Pinpoint the cell where the given text exists, returning its [x, y] midpoint coordinate. 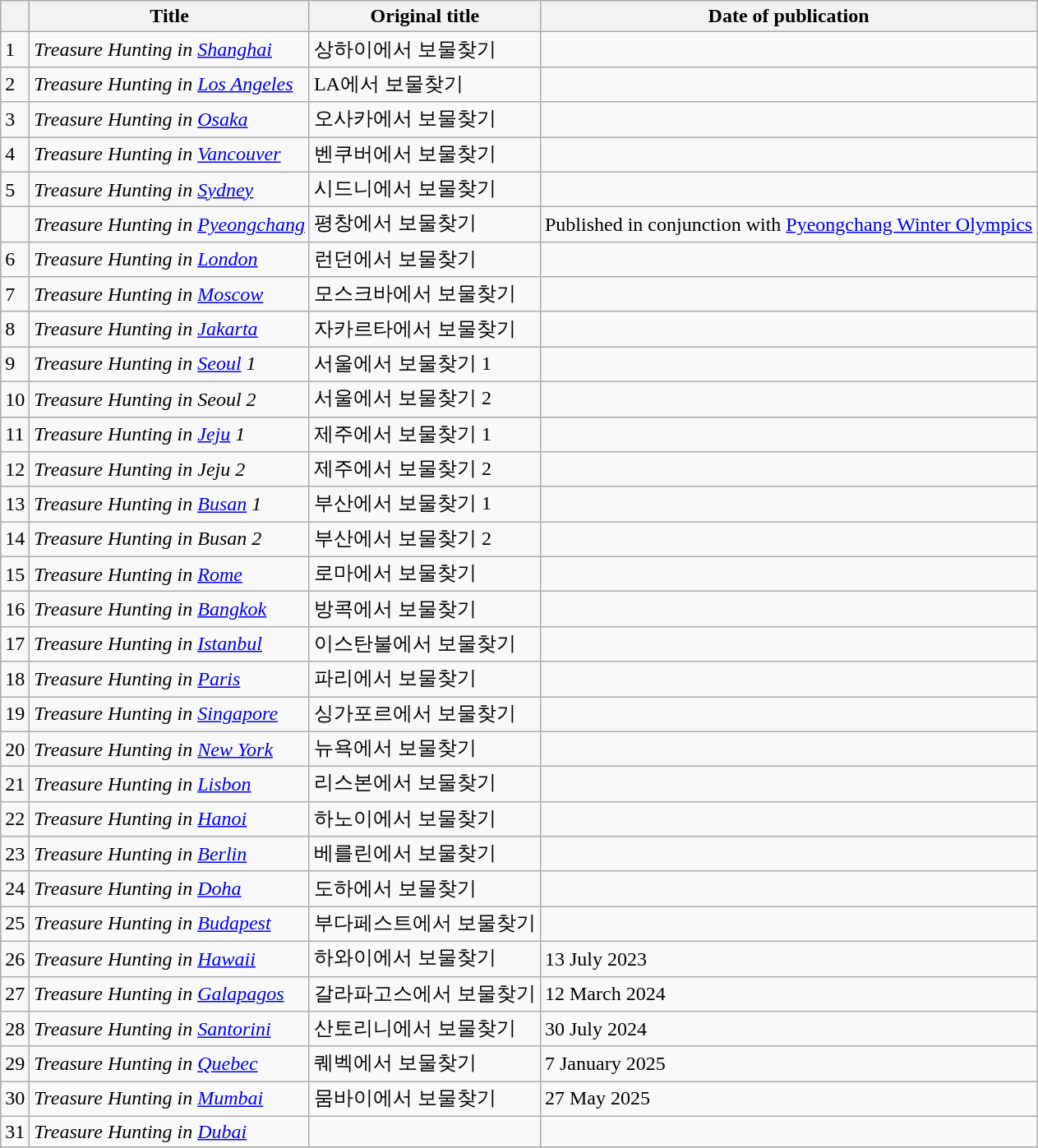
Treasure Hunting in Mumbai [169, 1100]
Treasure Hunting in New York [169, 749]
Title [169, 16]
Treasure Hunting in Busan 2 [169, 539]
Treasure Hunting in Singapore [169, 715]
13 July 2023 [788, 958]
Treasure Hunting in Hanoi [169, 818]
26 [15, 958]
7 January 2025 [788, 1063]
파리에서 보물찾기 [424, 679]
Treasure Hunting in Lisbon [169, 784]
21 [15, 784]
5 [15, 189]
모스크바에서 보물찾기 [424, 294]
30 [15, 1100]
18 [15, 679]
31 [15, 1132]
Published in conjunction with Pyeongchang Winter Olympics [788, 225]
10 [15, 399]
부산에서 보물찾기 2 [424, 539]
방콕에서 보물찾기 [424, 610]
16 [15, 610]
Treasure Hunting in Jeju 2 [169, 470]
28 [15, 1029]
하노이에서 보물찾기 [424, 818]
Treasure Hunting in Dubai [169, 1132]
Treasure Hunting in Jakarta [169, 329]
시드니에서 보물찾기 [424, 189]
Treasure Hunting in Osaka [169, 120]
4 [15, 154]
Treasure Hunting in Seoul 1 [169, 365]
Treasure Hunting in Busan 1 [169, 505]
Treasure Hunting in Berlin [169, 855]
Treasure Hunting in Galapagos [169, 994]
6 [15, 260]
15 [15, 574]
Treasure Hunting in Jeju 1 [169, 434]
부산에서 보물찾기 1 [424, 505]
22 [15, 818]
1 [15, 49]
19 [15, 715]
Treasure Hunting in Budapest [169, 924]
뉴욕에서 보물찾기 [424, 749]
Date of publication [788, 16]
Treasure Hunting in Doha [169, 889]
9 [15, 365]
부다페스트에서 보물찾기 [424, 924]
Treasure Hunting in Istanbul [169, 644]
산토리니에서 보물찾기 [424, 1029]
Treasure Hunting in Seoul 2 [169, 399]
11 [15, 434]
23 [15, 855]
뭄바이에서 보물찾기 [424, 1100]
제주에서 보물찾기 2 [424, 470]
도하에서 보물찾기 [424, 889]
Treasure Hunting in Quebec [169, 1063]
30 July 2024 [788, 1029]
Treasure Hunting in Pyeongchang [169, 225]
Treasure Hunting in Sydney [169, 189]
25 [15, 924]
3 [15, 120]
8 [15, 329]
LA에서 보물찾기 [424, 84]
Treasure Hunting in Santorini [169, 1029]
29 [15, 1063]
Treasure Hunting in Shanghai [169, 49]
하와이에서 보물찾기 [424, 958]
베를린에서 보물찾기 [424, 855]
Treasure Hunting in Rome [169, 574]
13 [15, 505]
서울에서 보물찾기 1 [424, 365]
14 [15, 539]
서울에서 보물찾기 2 [424, 399]
리스본에서 보물찾기 [424, 784]
17 [15, 644]
벤쿠버에서 보물찾기 [424, 154]
이스탄불에서 보물찾기 [424, 644]
2 [15, 84]
24 [15, 889]
Treasure Hunting in Los Angeles [169, 84]
12 [15, 470]
갈라파고스에서 보물찾기 [424, 994]
Treasure Hunting in Hawaii [169, 958]
Treasure Hunting in Vancouver [169, 154]
20 [15, 749]
Original title [424, 16]
Treasure Hunting in Moscow [169, 294]
퀘벡에서 보물찾기 [424, 1063]
Treasure Hunting in Bangkok [169, 610]
Treasure Hunting in Paris [169, 679]
12 March 2024 [788, 994]
제주에서 보물찾기 1 [424, 434]
27 [15, 994]
로마에서 보물찾기 [424, 574]
7 [15, 294]
오사카에서 보물찾기 [424, 120]
평창에서 보물찾기 [424, 225]
27 May 2025 [788, 1100]
자카르타에서 보물찾기 [424, 329]
런던에서 보물찾기 [424, 260]
싱가포르에서 보물찾기 [424, 715]
Treasure Hunting in London [169, 260]
상하이에서 보물찾기 [424, 49]
